Extract the (x, y) coordinate from the center of the cell holding the provided text.  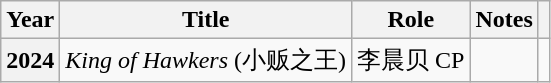
Role (411, 20)
Notes (504, 20)
King of Hawkers (小贩之王) (206, 60)
李晨贝 CP (411, 60)
Title (206, 20)
Year (30, 20)
2024 (30, 60)
